From the cell containing the given text, extract its center point as (X, Y) coordinate. 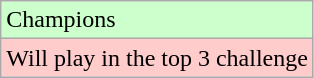
Will play in the top 3 challenge (158, 58)
Champions (158, 20)
